Search for the cell housing the specified text and yield its [x, y] center coordinate. 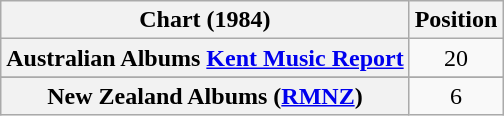
Chart (1984) [205, 20]
6 [456, 96]
Australian Albums Kent Music Report [205, 58]
Position [456, 20]
20 [456, 58]
New Zealand Albums (RMNZ) [205, 96]
